Locate the cell with the specified text and output its (x, y) center coordinate. 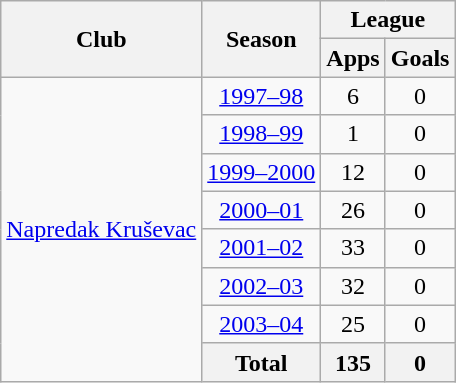
Season (262, 39)
Total (262, 362)
Club (102, 39)
Napredak Kruševac (102, 229)
2000–01 (262, 210)
Goals (420, 58)
32 (353, 286)
33 (353, 248)
1999–2000 (262, 172)
2001–02 (262, 248)
Apps (353, 58)
1997–98 (262, 96)
26 (353, 210)
2002–03 (262, 286)
6 (353, 96)
1998–99 (262, 134)
2003–04 (262, 324)
12 (353, 172)
25 (353, 324)
135 (353, 362)
League (388, 20)
1 (353, 134)
